Output the [X, Y] coordinate of the center of the cell containing the given text.  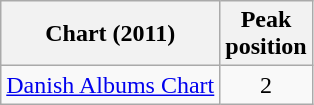
Chart (2011) [110, 34]
Danish Albums Chart [110, 85]
Peak position [266, 34]
2 [266, 85]
